Return the [X, Y] coordinate for the center point of the cell that contains the specified text.  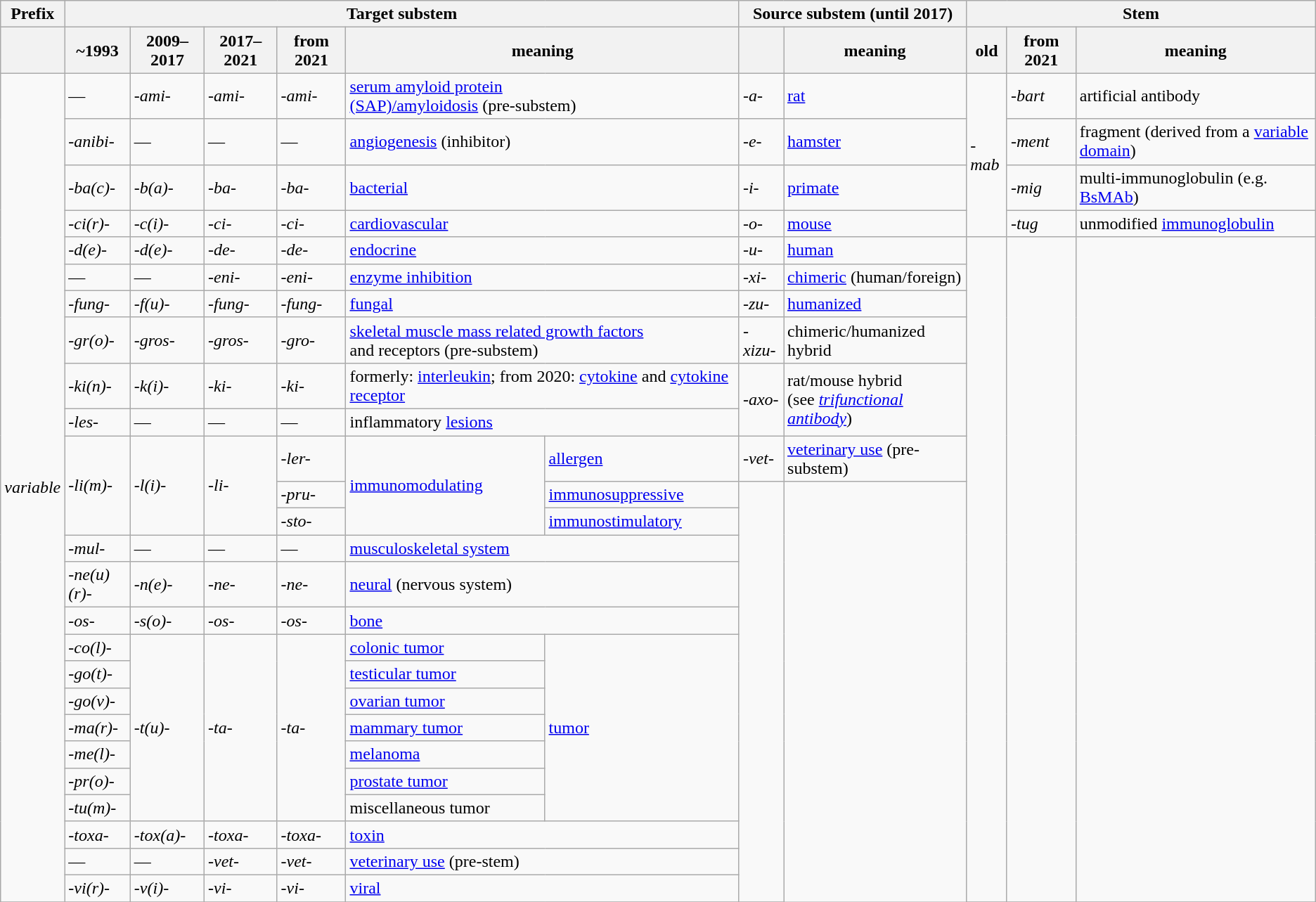
-k(i)- [167, 385]
artificial antibody [1195, 96]
cardiovascular [543, 224]
-mig [1041, 187]
Stem [1142, 14]
-ler- [311, 458]
-ci(r)- [98, 224]
multi-immunoglobulin (e.g. BsMAb) [1195, 187]
-u- [761, 250]
-axo- [761, 399]
colonic tumor [446, 647]
unmodified immunoglobulin [1195, 224]
-c(i)- [167, 224]
-pru- [311, 495]
skeletal muscle mass related growth factorsand receptors (pre-substem) [543, 340]
-v(i)- [167, 888]
-go(v)- [98, 701]
veterinary use (pre-substem) [875, 458]
-gr(o)- [98, 340]
mammary tumor [446, 728]
miscellaneous tumor [446, 808]
-co(l)- [98, 647]
-me(l)- [98, 754]
fungal [543, 304]
-pr(o)- [98, 781]
toxin [543, 835]
-ba(c)- [98, 187]
Prefix [32, 14]
-ma(r)- [98, 728]
-mab [987, 155]
chimeric/humanized hybrid [875, 340]
-n(e)- [167, 585]
~1993 [98, 51]
-l(i)- [167, 485]
rat/mouse hybrid(see trifunctional antibody) [875, 399]
musculoskeletal system [543, 548]
-gro- [311, 340]
-sto- [311, 522]
variable [32, 488]
Target substem [402, 14]
-t(u)- [167, 728]
-s(o)- [167, 621]
-tug [1041, 224]
formerly: interleukin; from 2020: cytokine and cytokine receptor [543, 385]
melanoma [446, 754]
testicular tumor [446, 674]
-go(t)- [98, 674]
mouse [875, 224]
tumor [642, 728]
allergen [642, 458]
-xi- [761, 277]
-bart [1041, 96]
-ne(u)(r)- [98, 585]
-anibi- [98, 142]
humanized [875, 304]
2009–2017 [167, 51]
prostate tumor [446, 781]
fragment (derived from a variable domain) [1195, 142]
-tox(a)- [167, 835]
immunostimulatory [642, 522]
-li- [241, 485]
-ment [1041, 142]
human [875, 250]
angiogenesis (inhibitor) [543, 142]
-a- [761, 96]
-e- [761, 142]
endocrine [543, 250]
hamster [875, 142]
-xizu- [761, 340]
-f(u)- [167, 304]
immunomodulating [446, 485]
chimeric (human/foreign) [875, 277]
veterinary use (pre-stem) [543, 861]
primate [875, 187]
-b(a)- [167, 187]
immunosuppressive [642, 495]
-i- [761, 187]
neural (nervous system) [543, 585]
inflammatory lesions [543, 422]
ovarian tumor [446, 701]
-tu(m)- [98, 808]
2017–2021 [241, 51]
old [987, 51]
Source substem (until 2017) [852, 14]
-les- [98, 422]
viral [543, 888]
serum amyloid protein(SAP)/amyloidosis (pre-substem) [543, 96]
-ki(n)- [98, 385]
-zu- [761, 304]
bacterial [543, 187]
bone [543, 621]
-li(m)- [98, 485]
-mul- [98, 548]
rat [875, 96]
-o- [761, 224]
enzyme inhibition [543, 277]
-vi(r)- [98, 888]
